Return the [X, Y] coordinate for the center point of the cell that contains the specified text.  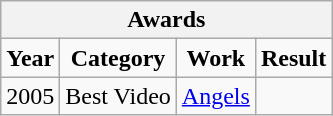
Awards [166, 20]
Work [216, 58]
Year [30, 58]
Angels [216, 96]
Result [293, 58]
2005 [30, 96]
Best Video [118, 96]
Category [118, 58]
